Output the [X, Y] coordinate of the center of the cell containing the given text.  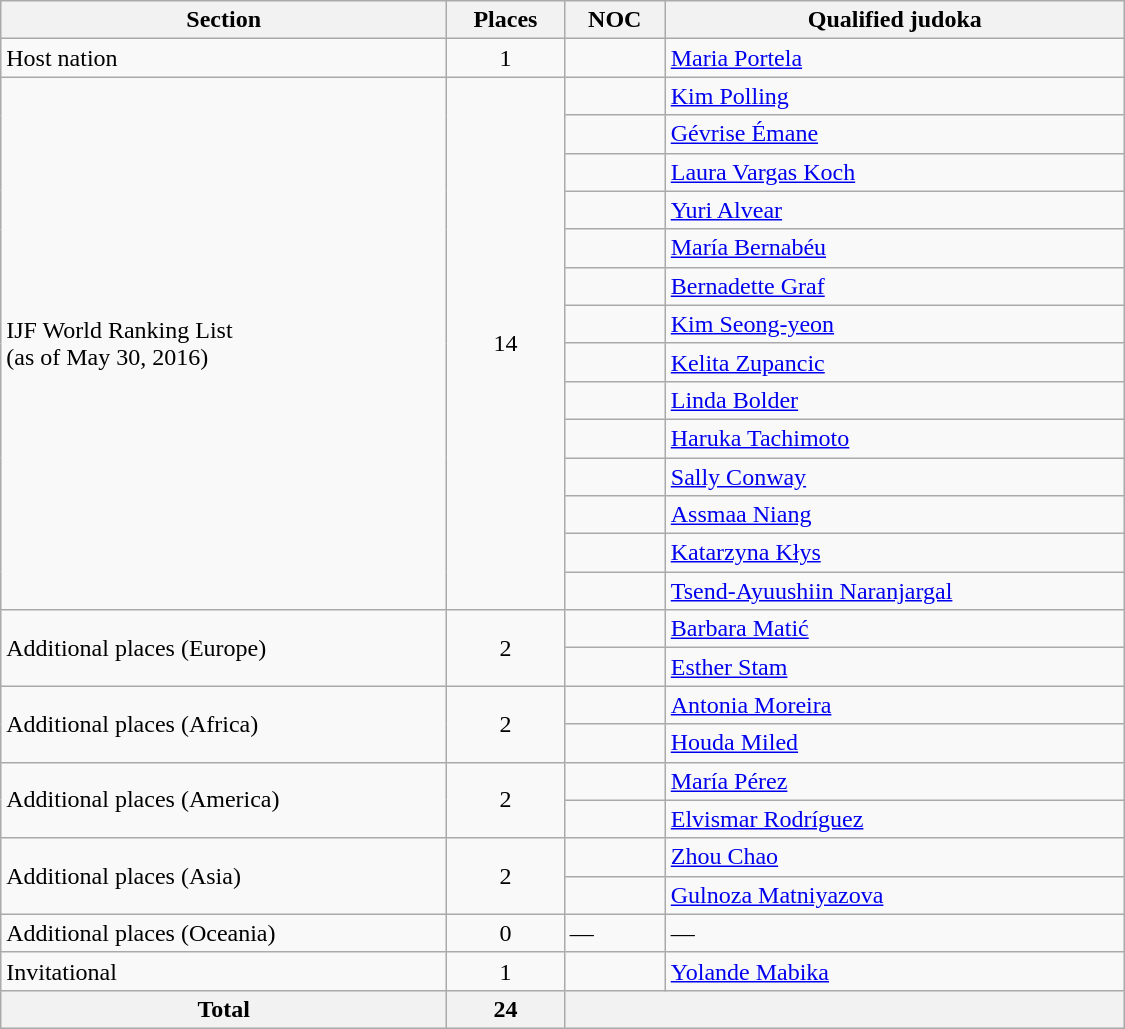
Kim Polling [894, 96]
Katarzyna Kłys [894, 553]
Places [506, 20]
Zhou Chao [894, 857]
Linda Bolder [894, 400]
24 [506, 1009]
Kelita Zupancic [894, 362]
María Bernabéu [894, 248]
Sally Conway [894, 477]
Kim Seong-yeon [894, 324]
14 [506, 344]
Gévrise Émane [894, 134]
Haruka Tachimoto [894, 438]
Additional places (Africa) [224, 724]
Section [224, 20]
Elvismar Rodríguez [894, 819]
María Pérez [894, 781]
NOC [614, 20]
Invitational [224, 971]
Additional places (Asia) [224, 876]
Barbara Matić [894, 629]
Qualified judoka [894, 20]
Esther Stam [894, 667]
Antonia Moreira [894, 705]
Laura Vargas Koch [894, 172]
IJF World Ranking List(as of May 30, 2016) [224, 344]
Additional places (Europe) [224, 648]
Assmaa Niang [894, 515]
Total [224, 1009]
Bernadette Graf [894, 286]
Additional places (America) [224, 800]
Houda Miled [894, 743]
Host nation [224, 58]
Gulnoza Matniyazova [894, 895]
Yolande Mabika [894, 971]
Maria Portela [894, 58]
Yuri Alvear [894, 210]
Additional places (Oceania) [224, 933]
0 [506, 933]
Tsend-Ayuushiin Naranjargal [894, 591]
